Locate the cell with the specified text and output its [X, Y] center coordinate. 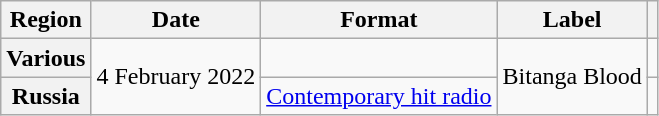
Label [572, 20]
Region [46, 20]
Bitanga Blood [572, 77]
Russia [46, 96]
Contemporary hit radio [379, 96]
Format [379, 20]
4 February 2022 [176, 77]
Date [176, 20]
Various [46, 58]
